Provide the (X, Y) coordinate of the cell's center where the given text is located.  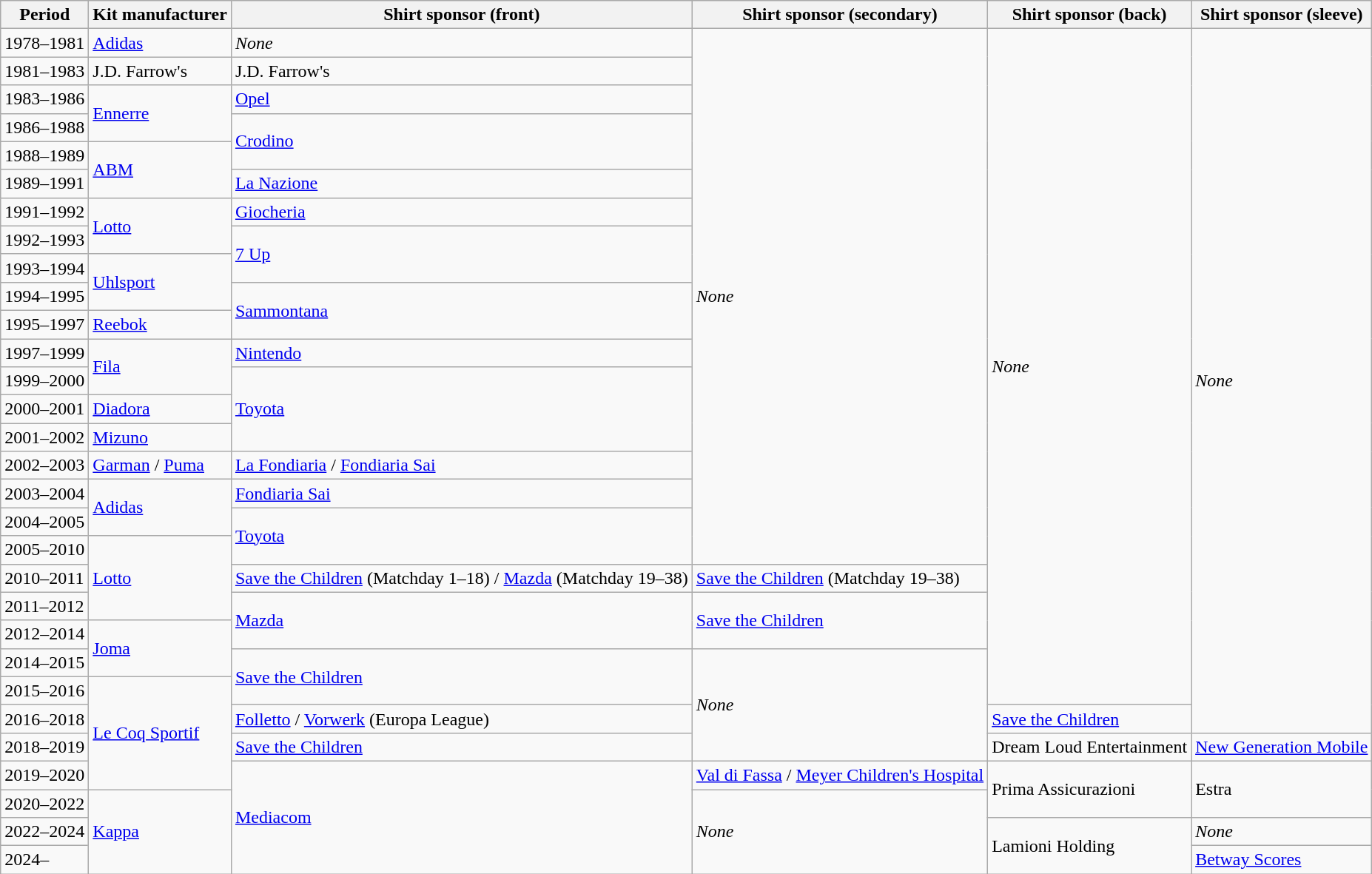
1992–1993 (44, 240)
Joma (160, 648)
Opel (462, 99)
Mazda (462, 620)
Ennerre (160, 113)
1988–1989 (44, 155)
Shirt sponsor (sleeve) (1282, 15)
1989–1991 (44, 184)
2018–2019 (44, 747)
Reebok (160, 324)
1978–1981 (44, 43)
Shirt sponsor (back) (1089, 15)
Crodino (462, 141)
ABM (160, 169)
Save the Children (Matchday 1–18) / Mazda (Matchday 19–38) (462, 578)
Uhlsport (160, 282)
1997–1999 (44, 353)
1981–1983 (44, 71)
2004–2005 (44, 522)
2015–2016 (44, 690)
2019–2020 (44, 775)
7 Up (462, 254)
2005–2010 (44, 550)
Betway Scores (1282, 860)
Fondiaria Sai (462, 494)
Mediacom (462, 817)
La Nazione (462, 184)
La Fondiaria / Fondiaria Sai (462, 465)
2000–2001 (44, 409)
Save the Children (Matchday 19–38) (839, 578)
Diadora (160, 409)
2001–2002 (44, 437)
2024– (44, 860)
Kappa (160, 831)
2020–2022 (44, 803)
1995–1997 (44, 324)
New Generation Mobile (1282, 747)
2022–2024 (44, 832)
Val di Fassa / Meyer Children's Hospital (839, 775)
Estra (1282, 789)
Mizuno (160, 437)
2016–2018 (44, 719)
2010–2011 (44, 578)
Folletto / Vorwerk (Europa League) (462, 719)
2012–2014 (44, 634)
1993–1994 (44, 268)
Period (44, 15)
Garman / Puma (160, 465)
Prima Assicurazioni (1089, 789)
2011–2012 (44, 606)
Dream Loud Entertainment (1089, 747)
1999–2000 (44, 381)
Nintendo (462, 353)
Shirt sponsor (secondary) (839, 15)
1983–1986 (44, 99)
Kit manufacturer (160, 15)
Sammontana (462, 310)
1994–1995 (44, 296)
2003–2004 (44, 494)
1986–1988 (44, 127)
Shirt sponsor (front) (462, 15)
Fila (160, 367)
2002–2003 (44, 465)
Lamioni Holding (1089, 846)
Giocheria (462, 212)
Le Coq Sportif (160, 733)
2014–2015 (44, 662)
1991–1992 (44, 212)
